Return [x, y] of the center of cell containing provided text 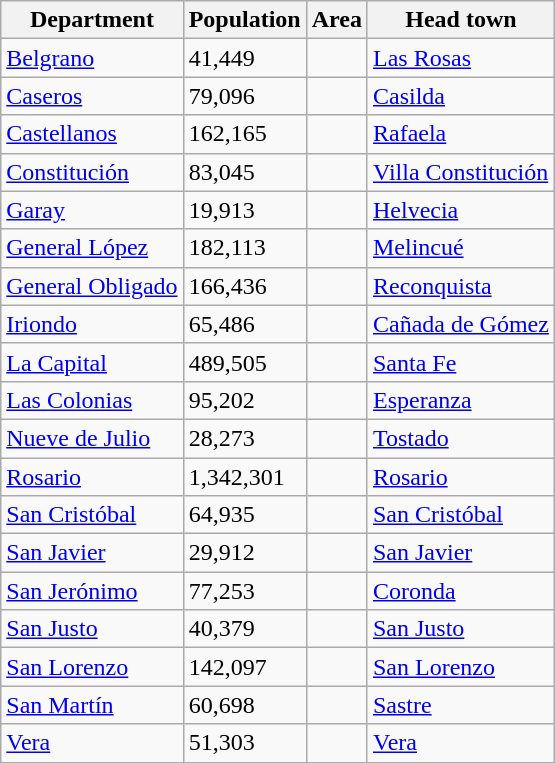
51,303 [244, 743]
162,165 [244, 134]
Cañada de Gómez [460, 324]
95,202 [244, 400]
60,698 [244, 705]
Department [92, 20]
142,097 [244, 667]
65,486 [244, 324]
Santa Fe [460, 362]
64,935 [244, 515]
General Obligado [92, 286]
General López [92, 248]
Reconquista [460, 286]
Sastre [460, 705]
Iriondo [92, 324]
79,096 [244, 96]
Las Rosas [460, 58]
182,113 [244, 248]
41,449 [244, 58]
Coronda [460, 591]
Head town [460, 20]
Nueve de Julio [92, 438]
83,045 [244, 172]
San Jerónimo [92, 591]
40,379 [244, 629]
Rafaela [460, 134]
Garay [92, 210]
Villa Constitución [460, 172]
Constitución [92, 172]
19,913 [244, 210]
1,342,301 [244, 477]
Population [244, 20]
77,253 [244, 591]
Melincué [460, 248]
La Capital [92, 362]
Helvecia [460, 210]
Tostado [460, 438]
Esperanza [460, 400]
489,505 [244, 362]
Castellanos [92, 134]
Las Colonias [92, 400]
Area [336, 20]
Caseros [92, 96]
29,912 [244, 553]
Belgrano [92, 58]
166,436 [244, 286]
28,273 [244, 438]
Casilda [460, 96]
San Martín [92, 705]
